Capture the cell that displays the provided text and extract its [X, Y] central coordinate. 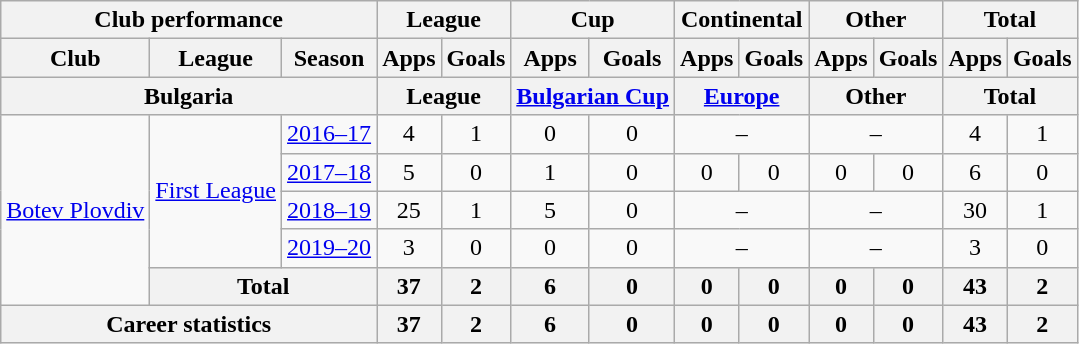
Continental [742, 20]
Club performance [189, 20]
Career statistics [189, 324]
Season [330, 58]
Bulgaria [189, 96]
25 [409, 210]
2016–17 [330, 134]
Club [76, 58]
Cup [593, 20]
2018–19 [330, 210]
Bulgarian Cup [593, 96]
2017–18 [330, 172]
2019–20 [330, 248]
Botev Plovdiv [76, 210]
Europe [742, 96]
First League [216, 191]
30 [975, 210]
